Capture the cell that displays the provided text and extract its (X, Y) central coordinate. 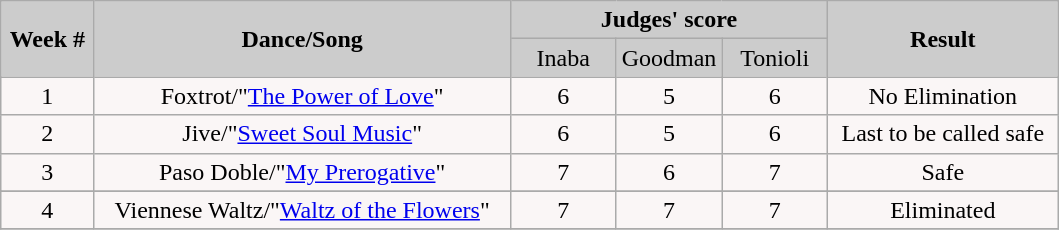
2 (48, 134)
3 (48, 172)
1 (48, 96)
Goodman (669, 58)
Inaba (563, 58)
Eliminated (943, 210)
4 (48, 210)
Viennese Waltz/"Waltz of the Flowers" (302, 210)
No Elimination (943, 96)
Week # (48, 39)
Foxtrot/"The Power of Love" (302, 96)
Jive/"Sweet Soul Music" (302, 134)
Dance/Song (302, 39)
Result (943, 39)
Tonioli (775, 58)
Paso Doble/"My Prerogative" (302, 172)
Last to be called safe (943, 134)
Safe (943, 172)
Judges' score (668, 20)
